Pinpoint the cell where the given text exists, returning its [X, Y] midpoint coordinate. 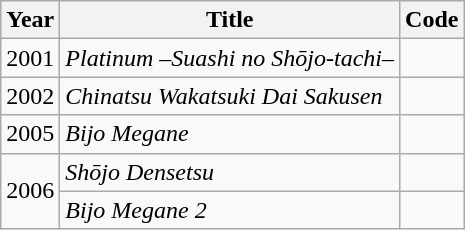
Code [432, 20]
Bijo Megane 2 [230, 210]
Title [230, 20]
2006 [30, 191]
2002 [30, 96]
Shōjo Densetsu [230, 172]
Bijo Megane [230, 134]
Platinum –Suashi no Shōjo-tachi– [230, 58]
2005 [30, 134]
Year [30, 20]
2001 [30, 58]
Chinatsu Wakatsuki Dai Sakusen [230, 96]
